Determine the [x, y] coordinate at the center of the cell enclosing the given text.  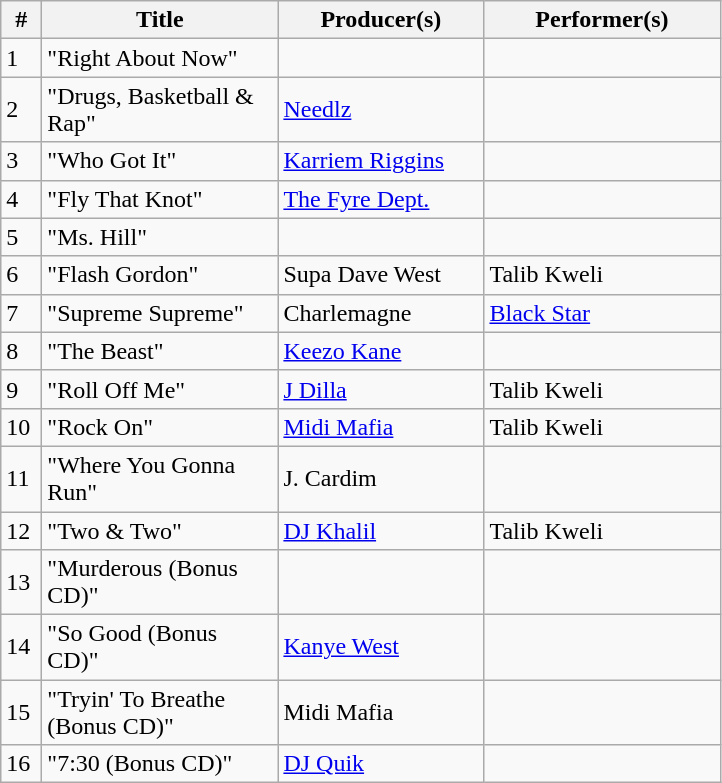
9 [22, 389]
7 [22, 313]
J Dilla [381, 389]
"Who Got It" [160, 161]
"Where You Gonna Run" [160, 478]
Performer(s) [602, 20]
15 [22, 712]
6 [22, 275]
"So Good (Bonus CD)" [160, 648]
Karriem Riggins [381, 161]
Black Star [602, 313]
"Tryin' To Breathe (Bonus CD)" [160, 712]
16 [22, 764]
10 [22, 427]
2 [22, 110]
The Fyre Dept. [381, 199]
4 [22, 199]
"Drugs, Basketball & Rap" [160, 110]
Charlemagne [381, 313]
"Roll Off Me" [160, 389]
"Ms. Hill" [160, 237]
J. Cardim [381, 478]
8 [22, 351]
11 [22, 478]
"Murderous (Bonus CD)" [160, 582]
DJ Khalil [381, 531]
"Supreme Supreme" [160, 313]
Supa Dave West [381, 275]
5 [22, 237]
1 [22, 58]
"The Beast" [160, 351]
"Flash Gordon" [160, 275]
"Two & Two" [160, 531]
"7:30 (Bonus CD)" [160, 764]
3 [22, 161]
Needlz [381, 110]
Kanye West [381, 648]
Producer(s) [381, 20]
12 [22, 531]
"Right About Now" [160, 58]
Title [160, 20]
"Rock On" [160, 427]
# [22, 20]
"Fly That Knot" [160, 199]
14 [22, 648]
DJ Quik [381, 764]
13 [22, 582]
Keezo Kane [381, 351]
